Output the (X, Y) coordinate of the center of the cell containing the given text.  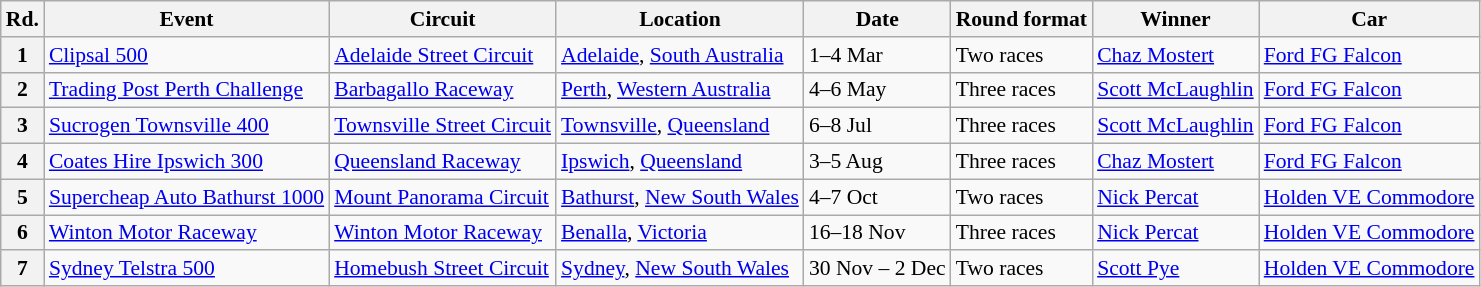
Clipsal 500 (186, 55)
7 (22, 269)
1 (22, 55)
Adelaide Street Circuit (442, 55)
3–5 Aug (878, 162)
Winner (1176, 19)
Date (878, 19)
Sydney Telstra 500 (186, 269)
Benalla, Victoria (680, 233)
Barbagallo Raceway (442, 90)
2 (22, 90)
16–18 Nov (878, 233)
3 (22, 126)
4–6 May (878, 90)
4–7 Oct (878, 197)
Townsville Street Circuit (442, 126)
Sucrogen Townsville 400 (186, 126)
Ipswich, Queensland (680, 162)
6 (22, 233)
Perth, Western Australia (680, 90)
Rd. (22, 19)
Mount Panorama Circuit (442, 197)
Round format (1022, 19)
1–4 Mar (878, 55)
Townsville, Queensland (680, 126)
5 (22, 197)
Car (1370, 19)
Event (186, 19)
Coates Hire Ipswich 300 (186, 162)
Supercheap Auto Bathurst 1000 (186, 197)
Queensland Raceway (442, 162)
Location (680, 19)
Adelaide, South Australia (680, 55)
30 Nov – 2 Dec (878, 269)
Circuit (442, 19)
Sydney, New South Wales (680, 269)
6–8 Jul (878, 126)
4 (22, 162)
Homebush Street Circuit (442, 269)
Trading Post Perth Challenge (186, 90)
Scott Pye (1176, 269)
Bathurst, New South Wales (680, 197)
